Find where the given text appears and provide that cell's center as (X, Y) coordinate. 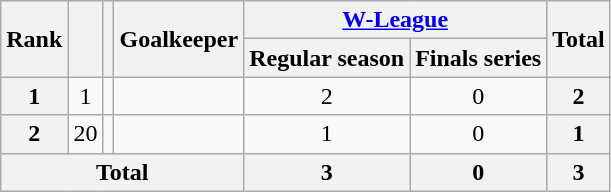
Goalkeeper (179, 39)
Finals series (478, 58)
20 (86, 134)
Regular season (327, 58)
W-League (396, 20)
Rank (34, 39)
